Return [X, Y] of the center of cell containing provided text 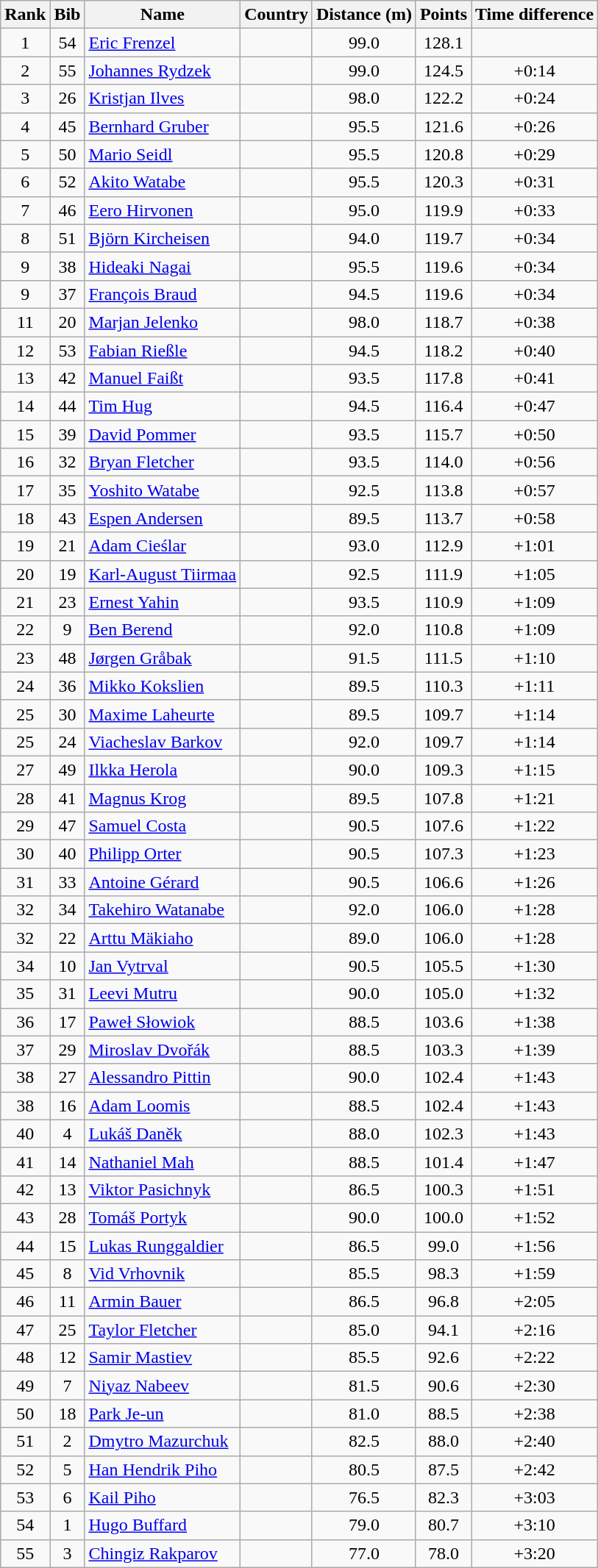
Marjan Jelenko [163, 322]
122.2 [443, 99]
+1:39 [534, 1050]
+1:38 [534, 1022]
+3:20 [534, 1553]
110.3 [443, 686]
+1:11 [534, 686]
Samuel Costa [163, 826]
+1:15 [534, 770]
+1:51 [534, 1189]
113.7 [443, 518]
Kristjan Ilves [163, 99]
+0:58 [534, 518]
+0:29 [534, 154]
+1:23 [534, 854]
Niyaz Nabeev [163, 1386]
+1:32 [534, 994]
+2:30 [534, 1386]
+1:21 [534, 798]
Hideaki Nagai [163, 266]
Antoine Gérard [163, 882]
Taylor Fletcher [163, 1330]
+2:05 [534, 1302]
+0:24 [534, 99]
Adam Cieślar [163, 546]
119.9 [443, 210]
80.5 [363, 1469]
Distance (m) [363, 15]
115.7 [443, 434]
Mario Seidl [163, 154]
76.5 [363, 1497]
Bryan Fletcher [163, 462]
Jan Vytrval [163, 966]
120.3 [443, 182]
105.0 [443, 994]
Arttu Mäkiaho [163, 938]
116.4 [443, 407]
103.6 [443, 1022]
Lukas Runggaldier [163, 1246]
Philipp Orter [163, 854]
113.8 [443, 490]
118.2 [443, 351]
Samir Mastiev [163, 1358]
Armin Bauer [163, 1302]
+3:10 [534, 1525]
107.6 [443, 826]
92.6 [443, 1358]
Björn Kircheisen [163, 238]
Ernest Yahin [163, 602]
Alessandro Pittin [163, 1078]
+0:40 [534, 351]
Name [163, 15]
+0:47 [534, 407]
+1:30 [534, 966]
79.0 [363, 1525]
Takehiro Watanabe [163, 910]
120.8 [443, 154]
109.3 [443, 770]
+0:14 [534, 71]
Tim Hug [163, 407]
Eero Hirvonen [163, 210]
Ben Berend [163, 630]
Rank [25, 15]
+1:01 [534, 546]
+0:56 [534, 462]
114.0 [443, 462]
102.3 [443, 1134]
80.7 [443, 1525]
Akito Watabe [163, 182]
119.7 [443, 238]
+2:38 [534, 1414]
Chingiz Rakparov [163, 1553]
+0:57 [534, 490]
+2:40 [534, 1442]
Time difference [534, 15]
+0:38 [534, 322]
110.9 [443, 602]
+2:22 [534, 1358]
106.6 [443, 882]
95.0 [363, 210]
Maxime Laheurte [163, 714]
+1:22 [534, 826]
+2:42 [534, 1469]
96.8 [443, 1302]
121.6 [443, 126]
Leevi Mutru [163, 994]
Adam Loomis [163, 1106]
128.1 [443, 43]
Bib [68, 15]
+1:56 [534, 1246]
87.5 [443, 1469]
Espen Andersen [163, 518]
+1:26 [534, 882]
+3:03 [534, 1497]
124.5 [443, 71]
105.5 [443, 966]
+1:47 [534, 1161]
+2:16 [534, 1330]
Ilkka Herola [163, 770]
107.3 [443, 854]
77.0 [363, 1553]
39 [68, 434]
81.5 [363, 1386]
Eric Frenzel [163, 43]
Bernhard Gruber [163, 126]
Karl-August Tiirmaa [163, 574]
+1:10 [534, 658]
François Braud [163, 294]
Vid Vrhovnik [163, 1274]
Viktor Pasichnyk [163, 1189]
Miroslav Dvořák [163, 1050]
78.0 [443, 1553]
111.5 [443, 658]
+1:05 [534, 574]
+0:33 [534, 210]
26 [68, 99]
+1:59 [534, 1274]
Nathaniel Mah [163, 1161]
101.4 [443, 1161]
Viacheslav Barkov [163, 742]
103.3 [443, 1050]
Hugo Buffard [163, 1525]
Tomáš Portyk [163, 1217]
110.8 [443, 630]
+0:26 [534, 126]
117.8 [443, 379]
Yoshito Watabe [163, 490]
Kail Piho [163, 1497]
Country [277, 15]
Points [443, 15]
82.3 [443, 1497]
81.0 [363, 1414]
David Pommer [163, 434]
+0:31 [534, 182]
94.1 [443, 1330]
90.6 [443, 1386]
91.5 [363, 658]
Lukáš Daněk [163, 1134]
100.0 [443, 1217]
Johannes Rydzek [163, 71]
Paweł Słowiok [163, 1022]
111.9 [443, 574]
Jørgen Gråbak [163, 658]
118.7 [443, 322]
Manuel Faißt [163, 379]
+1:52 [534, 1217]
94.0 [363, 238]
98.3 [443, 1274]
Han Hendrik Piho [163, 1469]
Mikko Kokslien [163, 686]
112.9 [443, 546]
33 [68, 882]
+0:50 [534, 434]
10 [68, 966]
82.5 [363, 1442]
Magnus Krog [163, 798]
100.3 [443, 1189]
+0:41 [534, 379]
107.8 [443, 798]
93.0 [363, 546]
85.0 [363, 1330]
89.0 [363, 938]
Park Je-un [163, 1414]
Dmytro Mazurchuk [163, 1442]
Fabian Rießle [163, 351]
